Extract the (x, y) coordinate from the center of the cell holding the provided text.  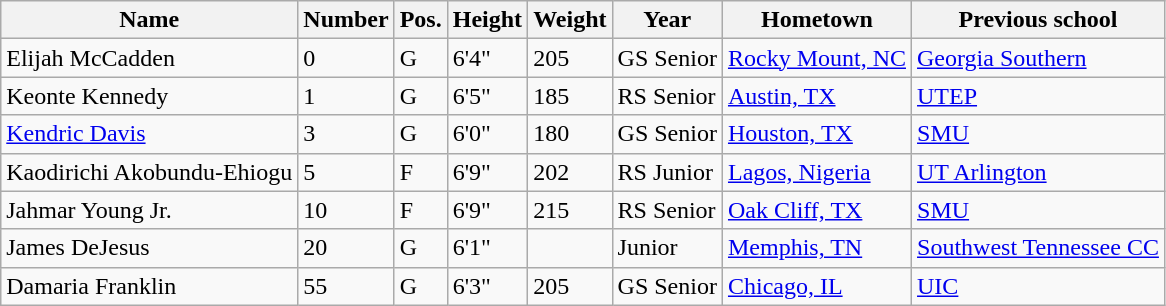
Austin, TX (816, 96)
1 (346, 96)
Chicago, IL (816, 286)
Previous school (1038, 20)
20 (346, 248)
Rocky Mount, NC (816, 58)
UTEP (1038, 96)
6'3" (487, 286)
Kaodirichi Akobundu-Ehiogu (150, 172)
Weight (570, 20)
Pos. (420, 20)
Damaria Franklin (150, 286)
6'5" (487, 96)
Year (667, 20)
RS Junior (667, 172)
UT Arlington (1038, 172)
6'0" (487, 134)
10 (346, 210)
0 (346, 58)
215 (570, 210)
55 (346, 286)
James DeJesus (150, 248)
Jahmar Young Jr. (150, 210)
185 (570, 96)
3 (346, 134)
Elijah McCadden (150, 58)
Junior (667, 248)
Lagos, Nigeria (816, 172)
Number (346, 20)
180 (570, 134)
Hometown (816, 20)
6'4" (487, 58)
Houston, TX (816, 134)
Georgia Southern (1038, 58)
Oak Cliff, TX (816, 210)
Memphis, TN (816, 248)
6'1" (487, 248)
Name (150, 20)
Keonte Kennedy (150, 96)
Height (487, 20)
5 (346, 172)
UIC (1038, 286)
202 (570, 172)
Kendric Davis (150, 134)
Southwest Tennessee CC (1038, 248)
